Detect which cell encompasses the target text, then output its [x, y] center coordinate. 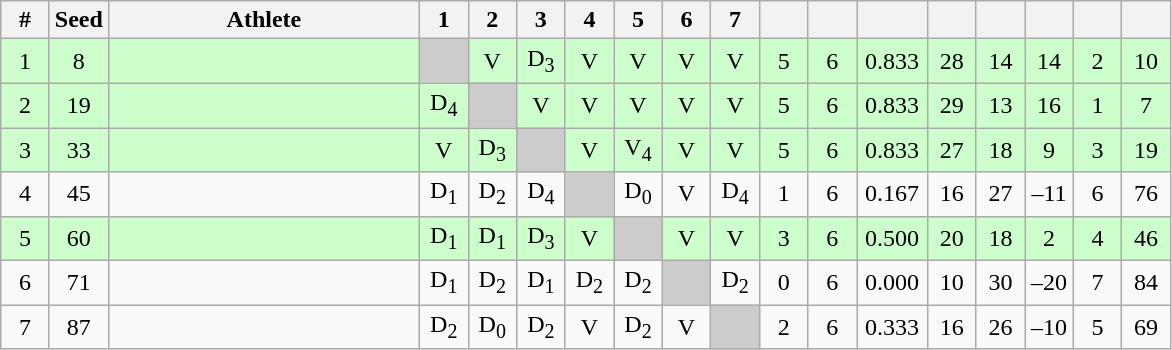
26 [1000, 327]
13 [1000, 105]
Athlete [264, 20]
87 [78, 327]
30 [1000, 283]
9 [1050, 150]
33 [78, 150]
45 [78, 194]
Seed [78, 20]
–10 [1050, 327]
69 [1146, 327]
0.333 [892, 327]
20 [952, 238]
71 [78, 283]
V4 [638, 150]
0.167 [892, 194]
# [26, 20]
28 [952, 61]
46 [1146, 238]
29 [952, 105]
–11 [1050, 194]
76 [1146, 194]
0 [784, 283]
0.500 [892, 238]
0.000 [892, 283]
84 [1146, 283]
8 [78, 61]
60 [78, 238]
–20 [1050, 283]
